Output the (X, Y) coordinate of the center of the cell containing the given text.  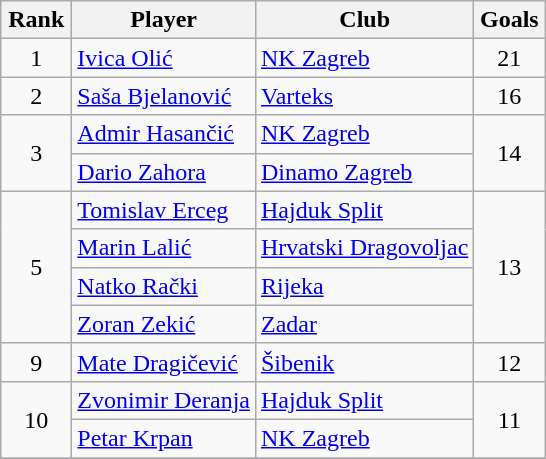
Saša Bjelanović (164, 96)
Rank (36, 20)
5 (36, 267)
Player (164, 20)
2 (36, 96)
Rijeka (364, 286)
Šibenik (364, 362)
Hrvatski Dragovoljac (364, 248)
Marin Lalić (164, 248)
Zadar (364, 324)
10 (36, 419)
Petar Krpan (164, 438)
Admir Hasančić (164, 134)
12 (510, 362)
Mate Dragičević (164, 362)
Goals (510, 20)
16 (510, 96)
1 (36, 58)
Ivica Olić (164, 58)
Zoran Zekić (164, 324)
3 (36, 153)
14 (510, 153)
11 (510, 419)
9 (36, 362)
Tomislav Erceg (164, 210)
Dinamo Zagreb (364, 172)
Dario Zahora (164, 172)
Varteks (364, 96)
13 (510, 267)
Zvonimir Deranja (164, 400)
Natko Rački (164, 286)
Club (364, 20)
21 (510, 58)
